From the cell containing the given text, extract its center point as [X, Y] coordinate. 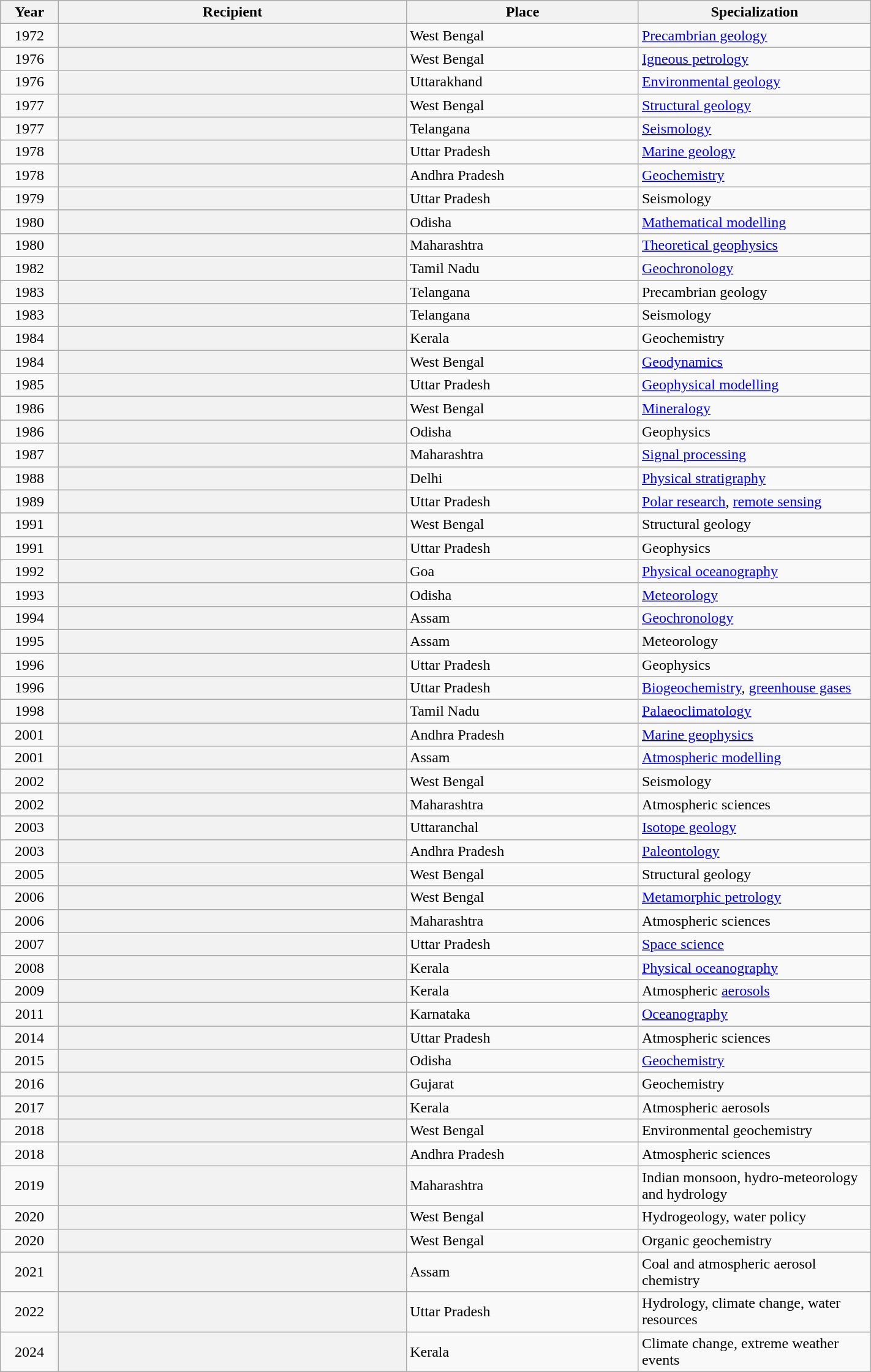
Specialization [755, 12]
Theoretical geophysics [755, 245]
Physical stratigraphy [755, 478]
Environmental geochemistry [755, 1131]
2011 [29, 1014]
Place [523, 12]
Hydrology, climate change, water resources [755, 1311]
2021 [29, 1272]
1979 [29, 198]
1982 [29, 268]
Marine geophysics [755, 735]
Signal processing [755, 455]
Geophysical modelling [755, 385]
Polar research, remote sensing [755, 501]
Gujarat [523, 1084]
2015 [29, 1061]
2007 [29, 944]
Isotope geology [755, 828]
2008 [29, 967]
Karnataka [523, 1014]
2019 [29, 1185]
2017 [29, 1108]
1987 [29, 455]
1993 [29, 594]
2024 [29, 1352]
Goa [523, 571]
Organic geochemistry [755, 1240]
Delhi [523, 478]
Paleontology [755, 851]
1985 [29, 385]
Oceanography [755, 1014]
2005 [29, 874]
1972 [29, 36]
Marine geology [755, 152]
1994 [29, 618]
Geodynamics [755, 362]
Mathematical modelling [755, 222]
Palaeoclimatology [755, 711]
Space science [755, 944]
Biogeochemistry, greenhouse gases [755, 688]
Uttaranchal [523, 828]
2014 [29, 1038]
1998 [29, 711]
Mineralogy [755, 408]
1992 [29, 571]
Year [29, 12]
Climate change, extreme weather events [755, 1352]
Atmospheric modelling [755, 758]
1995 [29, 641]
Uttarakhand [523, 82]
Environmental geology [755, 82]
Coal and atmospheric aerosol chemistry [755, 1272]
2022 [29, 1311]
Indian monsoon, hydro-meteorology and hydrology [755, 1185]
Metamorphic petrology [755, 898]
Igneous petrology [755, 59]
1989 [29, 501]
Hydrogeology, water policy [755, 1217]
Recipient [232, 12]
2009 [29, 991]
2016 [29, 1084]
1988 [29, 478]
